Detect which cell encompasses the target text, then output its (x, y) center coordinate. 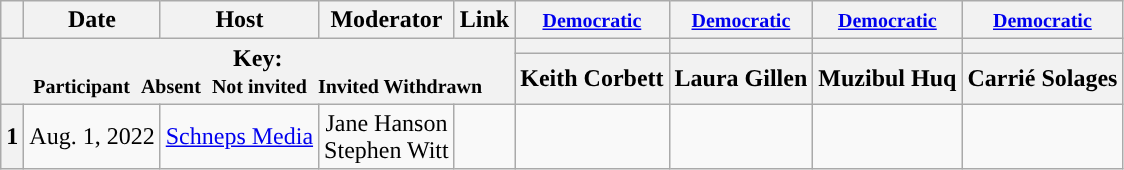
Key: Participant Absent Not invited Invited Withdrawn (258, 72)
Muzibul Huq (888, 78)
Aug. 1, 2022 (92, 136)
Host (239, 20)
Keith Corbett (592, 78)
Jane HansonStephen Witt (387, 136)
Date (92, 20)
Link (484, 20)
Moderator (387, 20)
Carrié Solages (1042, 78)
Laura Gillen (741, 78)
Schneps Media (239, 136)
1 (12, 136)
